Locate the cell with the specified text and output its [x, y] center coordinate. 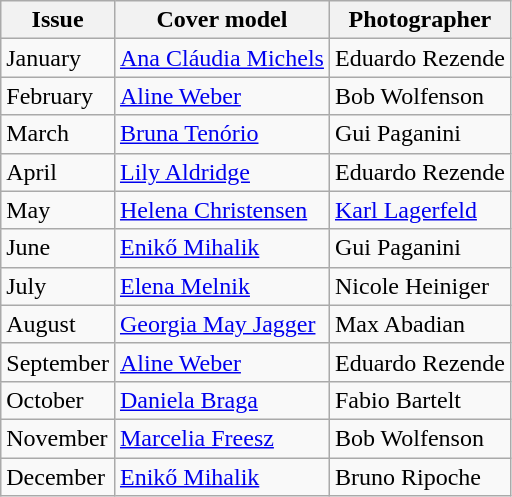
Bruno Ripoche [420, 477]
April [58, 172]
August [58, 324]
January [58, 58]
May [58, 210]
November [58, 438]
Daniela Braga [222, 400]
Photographer [420, 20]
Marcelia Freesz [222, 438]
Cover model [222, 20]
Lily Aldridge [222, 172]
March [58, 134]
December [58, 477]
Helena Christensen [222, 210]
Max Abadian [420, 324]
Bruna Tenório [222, 134]
February [58, 96]
Fabio Bartelt [420, 400]
September [58, 362]
June [58, 248]
October [58, 400]
Elena Melnik [222, 286]
July [58, 286]
Ana Cláudia Michels [222, 58]
Nicole Heiniger [420, 286]
Karl Lagerfeld [420, 210]
Issue [58, 20]
Georgia May Jagger [222, 324]
